For the text-containing cell, return its midpoint in [X, Y] coordinate format. 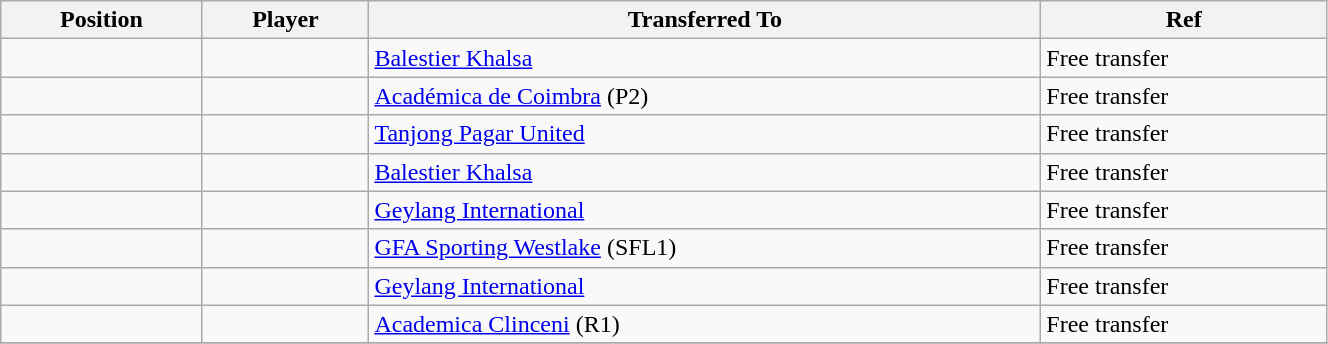
Ref [1184, 20]
Transferred To [705, 20]
Académica de Coimbra (P2) [705, 96]
Position [102, 20]
Player [286, 20]
GFA Sporting Westlake (SFL1) [705, 248]
Tanjong Pagar United [705, 134]
Academica Clinceni (R1) [705, 324]
